Scan for the cell matching the given text and deliver its (X, Y) coordinate at center. 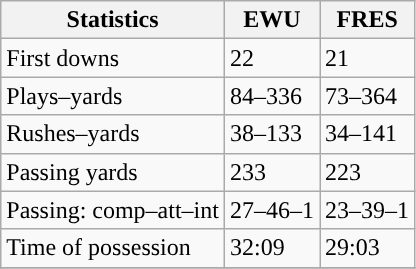
23–39–1 (368, 210)
29:03 (368, 248)
21 (368, 58)
84–336 (272, 96)
233 (272, 172)
First downs (113, 58)
32:09 (272, 248)
223 (368, 172)
Plays–yards (113, 96)
73–364 (368, 96)
22 (272, 58)
Time of possession (113, 248)
34–141 (368, 134)
FRES (368, 20)
EWU (272, 20)
Statistics (113, 20)
Passing: comp–att–int (113, 210)
Rushes–yards (113, 134)
Passing yards (113, 172)
27–46–1 (272, 210)
38–133 (272, 134)
